Output the [x, y] coordinate of the center of the cell containing the given text.  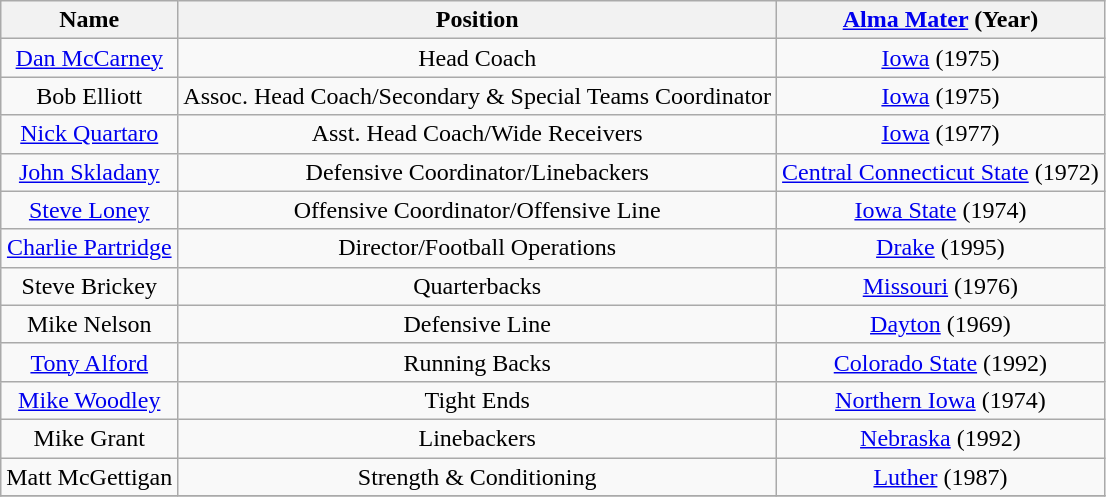
Colorado State (1992) [941, 362]
Running Backs [478, 362]
Tony Alford [90, 362]
Central Connecticut State (1972) [941, 172]
Mike Nelson [90, 324]
Charlie Partridge [90, 248]
Dan McCarney [90, 58]
Head Coach [478, 58]
Name [90, 20]
Matt McGettigan [90, 477]
Strength & Conditioning [478, 477]
Tight Ends [478, 400]
Nick Quartaro [90, 134]
Position [478, 20]
Northern Iowa (1974) [941, 400]
Quarterbacks [478, 286]
Defensive Coordinator/Linebackers [478, 172]
Drake (1995) [941, 248]
Steve Loney [90, 210]
Steve Brickey [90, 286]
Linebackers [478, 438]
Nebraska (1992) [941, 438]
Mike Grant [90, 438]
Alma Mater (Year) [941, 20]
Dayton (1969) [941, 324]
Missouri (1976) [941, 286]
Offensive Coordinator/Offensive Line [478, 210]
Asst. Head Coach/Wide Receivers [478, 134]
Iowa State (1974) [941, 210]
Iowa (1977) [941, 134]
Director/Football Operations [478, 248]
John Skladany [90, 172]
Assoc. Head Coach/Secondary & Special Teams Coordinator [478, 96]
Luther (1987) [941, 477]
Mike Woodley [90, 400]
Bob Elliott [90, 96]
Defensive Line [478, 324]
